Extract the (x, y) coordinate from the center of the cell holding the provided text.  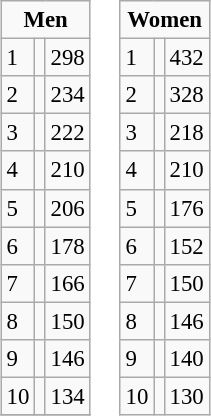
178 (68, 246)
Men (46, 20)
Women (164, 20)
432 (186, 58)
298 (68, 58)
206 (68, 208)
166 (68, 283)
176 (186, 208)
222 (68, 133)
328 (186, 95)
152 (186, 246)
140 (186, 358)
130 (186, 396)
234 (68, 95)
218 (186, 133)
134 (68, 396)
